Return the [X, Y] coordinate for the center point of the cell that contains the specified text.  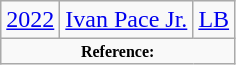
Ivan Pace Jr. [126, 20]
LB [214, 20]
Reference: [118, 51]
2022 [30, 20]
